Find where the given text appears and provide that cell's center as [X, Y] coordinate. 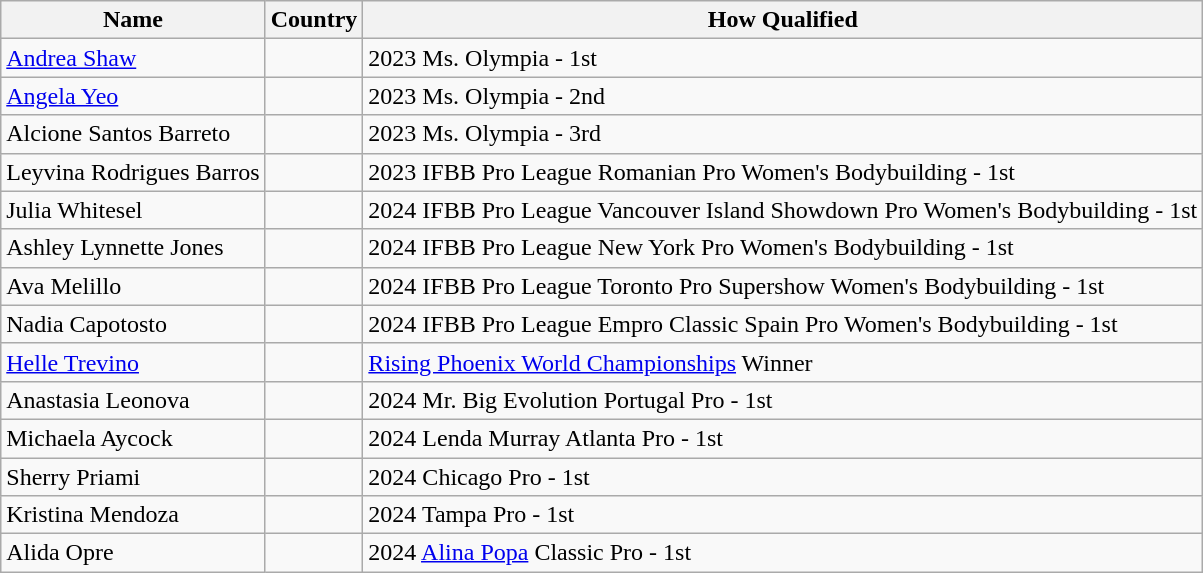
2024 Chicago Pro - 1st [783, 477]
Helle Trevino [133, 362]
2024 Mr. Big Evolution Portugal Pro - 1st [783, 400]
Kristina Mendoza [133, 515]
2024 IFBB Pro League Toronto Pro Supershow Women's Bodybuilding - 1st [783, 286]
Sherry Priami [133, 477]
Angela Yeo [133, 96]
Leyvina Rodrigues Barros [133, 172]
Rising Phoenix World Championships Winner [783, 362]
Country [314, 20]
2024 Lenda Murray Atlanta Pro - 1st [783, 438]
Michaela Aycock [133, 438]
How Qualified [783, 20]
2023 Ms. Olympia - 3rd [783, 134]
Anastasia Leonova [133, 400]
Alida Opre [133, 553]
Andrea Shaw [133, 58]
Ava Melillo [133, 286]
Alcione Santos Barreto [133, 134]
2023 IFBB Pro League Romanian Pro Women's Bodybuilding - 1st [783, 172]
2024 Tampa Pro - 1st [783, 515]
2024 IFBB Pro League Vancouver Island Showdown Pro Women's Bodybuilding - 1st [783, 210]
2024 Alina Popa Classic Pro - 1st [783, 553]
Julia Whitesel [133, 210]
Ashley Lynnette Jones [133, 248]
Name [133, 20]
2024 IFBB Pro League New York Pro Women's Bodybuilding - 1st [783, 248]
2023 Ms. Olympia - 1st [783, 58]
2023 Ms. Olympia - 2nd [783, 96]
Nadia Capotosto [133, 324]
2024 IFBB Pro League Empro Classic Spain Pro Women's Bodybuilding - 1st [783, 324]
